Detect which cell encompasses the target text, then output its [x, y] center coordinate. 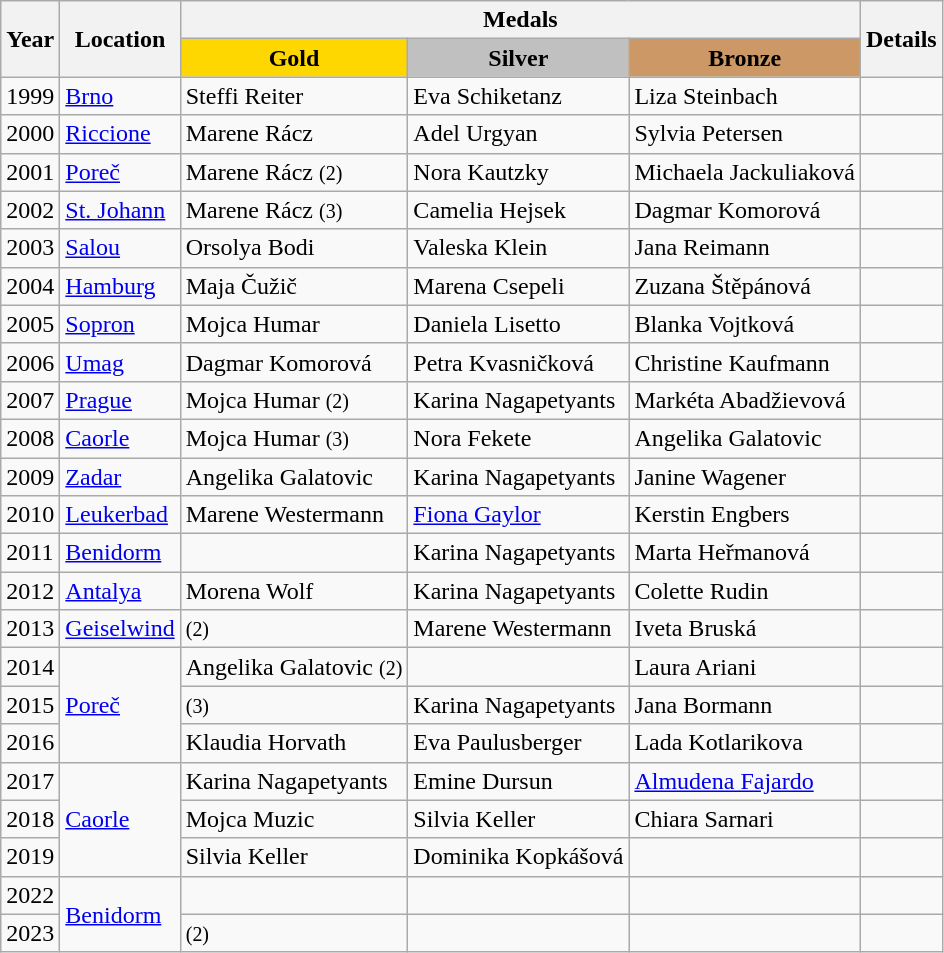
Hamburg [120, 286]
Leukerbad [120, 515]
Lada Kotlarikova [745, 743]
Kerstin Engbers [745, 515]
Marena Csepeli [518, 286]
2006 [30, 362]
2005 [30, 324]
Almudena Fajardo [745, 781]
2012 [30, 591]
Klaudia Horvath [294, 743]
Gold [294, 58]
Markéta Abadžievová [745, 400]
2001 [30, 172]
Sopron [120, 324]
Mojca Humar (3) [294, 438]
Dominika Kopkášová [518, 857]
Marene Rácz (2) [294, 172]
Nora Fekete [518, 438]
Valeska Klein [518, 248]
Fiona Gaylor [518, 515]
Marene Rácz [294, 134]
Chiara Sarnari [745, 819]
2017 [30, 781]
2014 [30, 667]
Mojca Humar (2) [294, 400]
2013 [30, 629]
2000 [30, 134]
Colette Rudin [745, 591]
2003 [30, 248]
Marene Rácz (3) [294, 210]
Adel Urgyan [518, 134]
Emine Dursun [518, 781]
Iveta Bruská [745, 629]
Details [902, 39]
Riccione [120, 134]
2008 [30, 438]
2019 [30, 857]
Mojca Muzic [294, 819]
Orsolya Bodi [294, 248]
Location [120, 39]
Laura Ariani [745, 667]
Angelika Galatovic (2) [294, 667]
Eva Schiketanz [518, 96]
Geiselwind [120, 629]
2007 [30, 400]
Liza Steinbach [745, 96]
Zuzana Štěpánová [745, 286]
(3) [294, 705]
Eva Paulusberger [518, 743]
Camelia Hejsek [518, 210]
Jana Reimann [745, 248]
Christine Kaufmann [745, 362]
2023 [30, 933]
Maja Čužič [294, 286]
2022 [30, 895]
Prague [120, 400]
Sylvia Petersen [745, 134]
Morena Wolf [294, 591]
2009 [30, 477]
Brno [120, 96]
Daniela Lisetto [518, 324]
Zadar [120, 477]
Marta Heřmanová [745, 553]
2016 [30, 743]
2010 [30, 515]
Salou [120, 248]
Year [30, 39]
2002 [30, 210]
2011 [30, 553]
Bronze [745, 58]
Silver [518, 58]
Blanka Vojtková [745, 324]
Steffi Reiter [294, 96]
Medals [520, 20]
Janine Wagener [745, 477]
St. Johann [120, 210]
Umag [120, 362]
1999 [30, 96]
Jana Bormann [745, 705]
2004 [30, 286]
Nora Kautzky [518, 172]
Michaela Jackuliaková [745, 172]
2018 [30, 819]
Antalya [120, 591]
2015 [30, 705]
Petra Kvasničková [518, 362]
Mojca Humar [294, 324]
